Detect which cell encompasses the target text, then output its (X, Y) center coordinate. 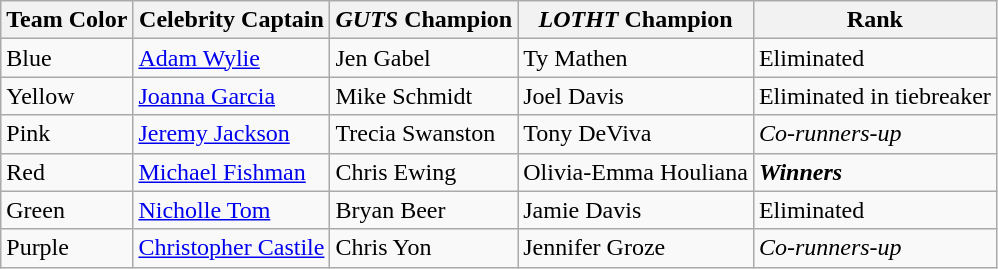
Jamie Davis (636, 210)
Jeremy Jackson (232, 134)
Nicholle Tom (232, 210)
Team Color (67, 20)
Chris Yon (424, 248)
Joanna Garcia (232, 96)
Tony DeViva (636, 134)
Chris Ewing (424, 172)
Trecia Swanston (424, 134)
GUTS Champion (424, 20)
Olivia-Emma Houliana (636, 172)
Mike Schmidt (424, 96)
LOTHT Champion (636, 20)
Jennifer Groze (636, 248)
Eliminated in tiebreaker (874, 96)
Blue (67, 58)
Pink (67, 134)
Yellow (67, 96)
Adam Wylie (232, 58)
Winners (874, 172)
Celebrity Captain (232, 20)
Purple (67, 248)
Rank (874, 20)
Red (67, 172)
Jen Gabel (424, 58)
Green (67, 210)
Christopher Castile (232, 248)
Bryan Beer (424, 210)
Ty Mathen (636, 58)
Joel Davis (636, 96)
Michael Fishman (232, 172)
